Extract the (x, y) coordinate from the center of the cell holding the provided text.  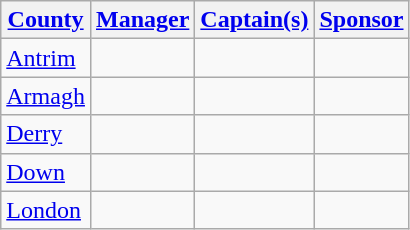
County (46, 20)
Derry (46, 134)
Armagh (46, 96)
Captain(s) (254, 20)
London (46, 210)
Sponsor (362, 20)
Manager (142, 20)
Antrim (46, 58)
Down (46, 172)
